Detect which cell encompasses the target text, then output its (X, Y) center coordinate. 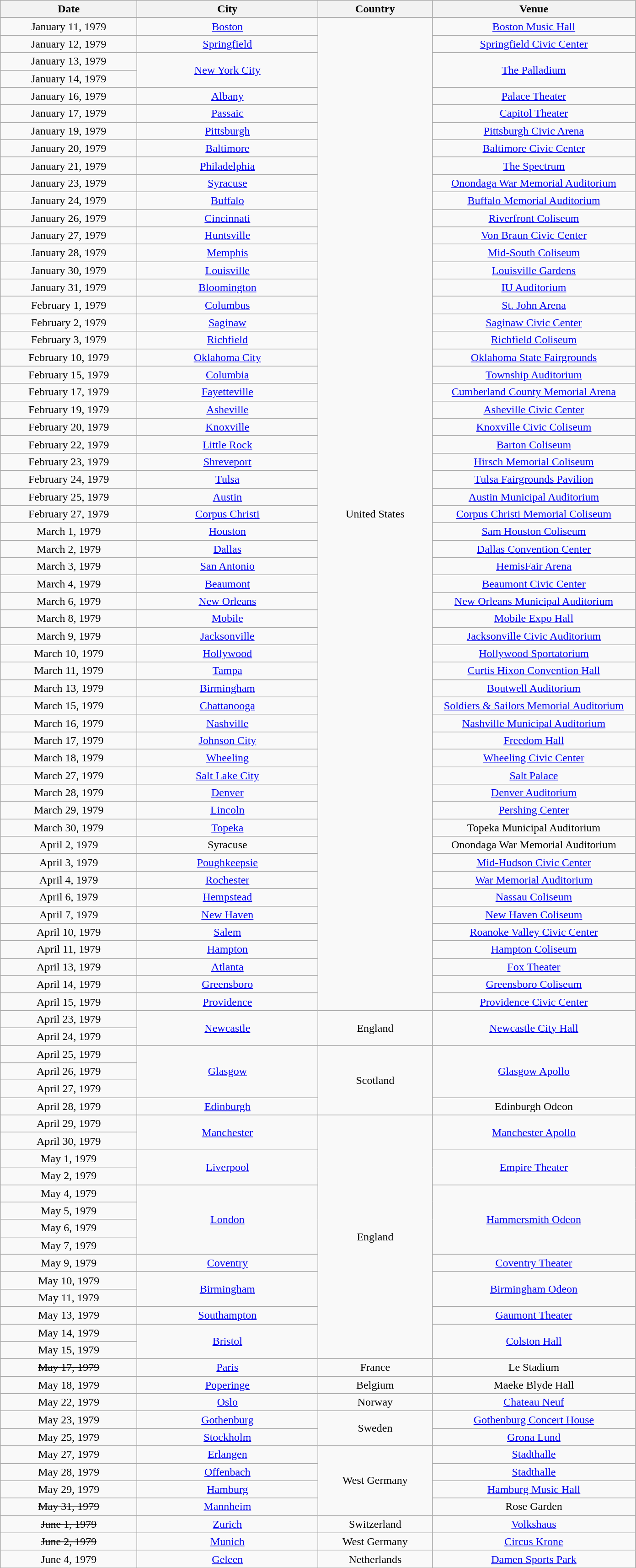
May 23, 1979 (69, 1420)
Chateau Neuf (534, 1402)
Roanoke Valley Civic Center (534, 932)
Cincinnati (228, 218)
Dallas (228, 549)
Sam Houston Coliseum (534, 532)
April 27, 1979 (69, 1089)
Dallas Convention Center (534, 549)
Richfield Coliseum (534, 340)
Oslo (228, 1402)
HemisFair Arena (534, 566)
Gothenburg Concert House (534, 1420)
April 23, 1979 (69, 1019)
Memphis (228, 253)
April 10, 1979 (69, 932)
March 18, 1979 (69, 758)
Stockholm (228, 1437)
Pittsburgh (228, 131)
May 31, 1979 (69, 1507)
June 2, 1979 (69, 1541)
March 15, 1979 (69, 706)
Austin Municipal Auditorium (534, 496)
Poughkeepsie (228, 862)
Township Auditorium (534, 375)
Barton Coliseum (534, 444)
March 30, 1979 (69, 828)
April 15, 1979 (69, 1002)
May 22, 1979 (69, 1402)
January 27, 1979 (69, 236)
April 28, 1979 (69, 1106)
Scotland (375, 1080)
May 2, 1979 (69, 1176)
Wheeling Civic Center (534, 758)
April 26, 1979 (69, 1072)
Oklahoma City (228, 357)
Topeka (228, 828)
Nashville (228, 723)
War Memorial Auditorium (534, 880)
Chattanooga (228, 706)
Columbia (228, 375)
April 30, 1979 (69, 1141)
New Haven (228, 915)
February 23, 1979 (69, 462)
Glasgow (228, 1071)
Fayetteville (228, 392)
Richfield (228, 340)
Glasgow Apollo (534, 1071)
May 1, 1979 (69, 1158)
Switzerland (375, 1524)
Buffalo Memorial Auditorium (534, 200)
Providence (228, 1002)
April 3, 1979 (69, 862)
The Palladium (534, 70)
Geleen (228, 1559)
Belgium (375, 1385)
Mannheim (228, 1507)
Wheeling (228, 758)
Southampton (228, 1315)
Coventry Theater (534, 1263)
May 11, 1979 (69, 1298)
Shreveport (228, 462)
Soldiers & Sailors Memorial Auditorium (534, 706)
IU Auditorium (534, 288)
January 23, 1979 (69, 183)
Denver (228, 793)
May 9, 1979 (69, 1263)
Boutwell Auditorium (534, 688)
May 18, 1979 (69, 1385)
April 14, 1979 (69, 984)
Coventry (228, 1263)
May 6, 1979 (69, 1228)
March 1, 1979 (69, 532)
February 24, 1979 (69, 479)
Poperinge (228, 1385)
April 11, 1979 (69, 949)
Colston Hall (534, 1342)
Knoxville (228, 427)
Sweden (375, 1428)
Hamburg (228, 1489)
January 28, 1979 (69, 253)
Newcastle (228, 1028)
Providence Civic Center (534, 1002)
April 6, 1979 (69, 897)
Capitol Theater (534, 113)
January 24, 1979 (69, 200)
Grona Lund (534, 1437)
January 19, 1979 (69, 131)
January 16, 1979 (69, 96)
March 27, 1979 (69, 776)
Asheville Civic Center (534, 410)
February 19, 1979 (69, 410)
May 27, 1979 (69, 1455)
Edinburgh Odeon (534, 1106)
Birmingham Odeon (534, 1289)
April 13, 1979 (69, 967)
Circus Krone (534, 1541)
February 2, 1979 (69, 323)
April 25, 1979 (69, 1054)
Volkshaus (534, 1524)
Mid-Hudson Civic Center (534, 862)
Philadelphia (228, 166)
Erlangen (228, 1455)
Rochester (228, 880)
May 10, 1979 (69, 1280)
February 22, 1979 (69, 444)
Offenbach (228, 1472)
Louisville (228, 270)
Topeka Municipal Auditorium (534, 828)
May 4, 1979 (69, 1193)
March 16, 1979 (69, 723)
January 11, 1979 (69, 27)
February 15, 1979 (69, 375)
Beaumont Civic Center (534, 584)
Baltimore Civic Center (534, 148)
June 1, 1979 (69, 1524)
May 25, 1979 (69, 1437)
Knoxville Civic Coliseum (534, 427)
Greensboro Coliseum (534, 984)
Saginaw (228, 323)
Pittsburgh Civic Arena (534, 131)
Hammersmith Odeon (534, 1219)
Mobile Expo Hall (534, 619)
Hampton Coliseum (534, 949)
February 10, 1979 (69, 357)
New Orleans Municipal Auditorium (534, 601)
Maeke Blyde Hall (534, 1385)
Hampton (228, 949)
Zurich (228, 1524)
Gaumont Theater (534, 1315)
San Antonio (228, 566)
Asheville (228, 410)
Liverpool (228, 1167)
St. John Arena (534, 305)
January 13, 1979 (69, 61)
Riverfront Coliseum (534, 218)
Hamburg Music Hall (534, 1489)
March 8, 1979 (69, 619)
Country (375, 9)
Norway (375, 1402)
March 10, 1979 (69, 653)
New York City (228, 70)
Salt Palace (534, 776)
January 31, 1979 (69, 288)
February 17, 1979 (69, 392)
Tulsa Fairgrounds Pavilion (534, 479)
April 24, 1979 (69, 1036)
Bloomington (228, 288)
May 5, 1979 (69, 1211)
Le Stadium (534, 1368)
April 7, 1979 (69, 915)
Buffalo (228, 200)
March 13, 1979 (69, 688)
Tampa (228, 671)
Netherlands (375, 1559)
Salt Lake City (228, 776)
April 29, 1979 (69, 1124)
March 11, 1979 (69, 671)
Rose Garden (534, 1507)
Pershing Center (534, 810)
Damen Sports Park (534, 1559)
March 29, 1979 (69, 810)
Houston (228, 532)
Denver Auditorium (534, 793)
Bristol (228, 1342)
May 28, 1979 (69, 1472)
France (375, 1368)
United States (375, 514)
Freedom Hall (534, 740)
Oklahoma State Fairgrounds (534, 357)
Manchester Apollo (534, 1132)
February 3, 1979 (69, 340)
Salem (228, 932)
Greensboro (228, 984)
Mid-South Coliseum (534, 253)
February 1, 1979 (69, 305)
March 9, 1979 (69, 636)
February 25, 1979 (69, 496)
London (228, 1219)
New Haven Coliseum (534, 915)
March 2, 1979 (69, 549)
May 29, 1979 (69, 1489)
Austin (228, 496)
April 2, 1979 (69, 845)
Munich (228, 1541)
March 17, 1979 (69, 740)
March 28, 1979 (69, 793)
Atlanta (228, 967)
Corpus Christi Memorial Coliseum (534, 514)
Little Rock (228, 444)
Boston (228, 27)
January 21, 1979 (69, 166)
March 6, 1979 (69, 601)
Cumberland County Memorial Arena (534, 392)
Mobile (228, 619)
May 13, 1979 (69, 1315)
The Spectrum (534, 166)
New Orleans (228, 601)
Hollywood Sportatorium (534, 653)
February 27, 1979 (69, 514)
Venue (534, 9)
Hollywood (228, 653)
January 20, 1979 (69, 148)
Saginaw Civic Center (534, 323)
Passaic (228, 113)
City (228, 9)
January 30, 1979 (69, 270)
Edinburgh (228, 1106)
Springfield (228, 44)
June 4, 1979 (69, 1559)
Manchester (228, 1132)
April 4, 1979 (69, 880)
Newcastle City Hall (534, 1028)
Johnson City (228, 740)
Fox Theater (534, 967)
Jacksonville Civic Auditorium (534, 636)
Nashville Municipal Auditorium (534, 723)
Von Braun Civic Center (534, 236)
Beaumont (228, 584)
Jacksonville (228, 636)
Nassau Coliseum (534, 897)
February 20, 1979 (69, 427)
March 4, 1979 (69, 584)
Louisville Gardens (534, 270)
Albany (228, 96)
Empire Theater (534, 1167)
January 14, 1979 (69, 79)
Lincoln (228, 810)
Date (69, 9)
Springfield Civic Center (534, 44)
Corpus Christi (228, 514)
Tulsa (228, 479)
January 26, 1979 (69, 218)
May 17, 1979 (69, 1368)
Columbus (228, 305)
January 12, 1979 (69, 44)
May 14, 1979 (69, 1333)
Huntsville (228, 236)
May 7, 1979 (69, 1245)
March 3, 1979 (69, 566)
Curtis Hixon Convention Hall (534, 671)
Palace Theater (534, 96)
Hirsch Memorial Coliseum (534, 462)
Hempstead (228, 897)
May 15, 1979 (69, 1350)
January 17, 1979 (69, 113)
Boston Music Hall (534, 27)
Paris (228, 1368)
Baltimore (228, 148)
Gothenburg (228, 1420)
